Provide the [x, y] coordinate of the cell's center where the given text is located.  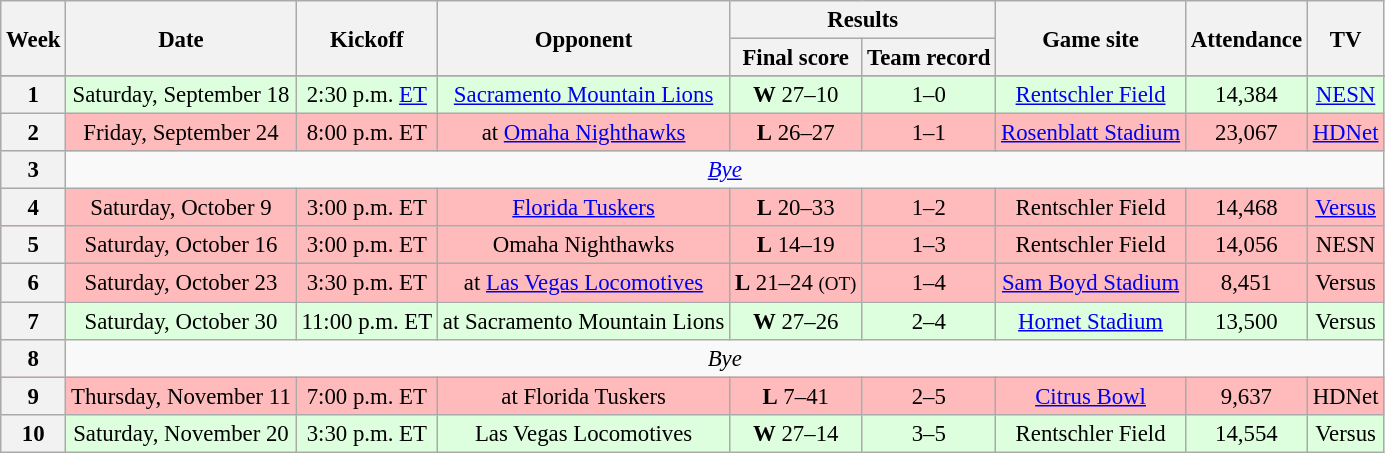
W 27–26 [796, 321]
Florida Tuskers [583, 208]
1–4 [929, 283]
Final score [796, 58]
9,637 [1246, 396]
8,451 [1246, 283]
Saturday, October 30 [181, 321]
2 [34, 133]
8 [34, 358]
1–1 [929, 133]
at Florida Tuskers [583, 396]
3–5 [929, 433]
Rosenblatt Stadium [1091, 133]
11:00 p.m. ET [366, 321]
1–0 [929, 95]
Attendance [1246, 38]
7:00 p.m. ET [366, 396]
1 [34, 95]
TV [1345, 38]
at Omaha Nighthawks [583, 133]
Results [863, 20]
23,067 [1246, 133]
Citrus Bowl [1091, 396]
Omaha Nighthawks [583, 245]
Kickoff [366, 38]
Opponent [583, 38]
5 [34, 245]
Friday, September 24 [181, 133]
2–4 [929, 321]
Week [34, 38]
1–3 [929, 245]
Saturday, September 18 [181, 95]
13,500 [1246, 321]
L 26–27 [796, 133]
at Sacramento Mountain Lions [583, 321]
4 [34, 208]
10 [34, 433]
Las Vegas Locomotives [583, 433]
Sacramento Mountain Lions [583, 95]
14,056 [1246, 245]
W 27–14 [796, 433]
L 14–19 [796, 245]
Saturday, October 23 [181, 283]
8:00 p.m. ET [366, 133]
Team record [929, 58]
9 [34, 396]
L 21–24 (OT) [796, 283]
7 [34, 321]
2–5 [929, 396]
Hornet Stadium [1091, 321]
W 27–10 [796, 95]
Thursday, November 11 [181, 396]
Saturday, October 16 [181, 245]
at Las Vegas Locomotives [583, 283]
Sam Boyd Stadium [1091, 283]
14,468 [1246, 208]
L 7–41 [796, 396]
Game site [1091, 38]
3 [34, 170]
Saturday, November 20 [181, 433]
Saturday, October 9 [181, 208]
6 [34, 283]
14,384 [1246, 95]
2:30 p.m. ET [366, 95]
14,554 [1246, 433]
Date [181, 38]
L 20–33 [796, 208]
1–2 [929, 208]
